From the cell containing the given text, extract its center point as [X, Y] coordinate. 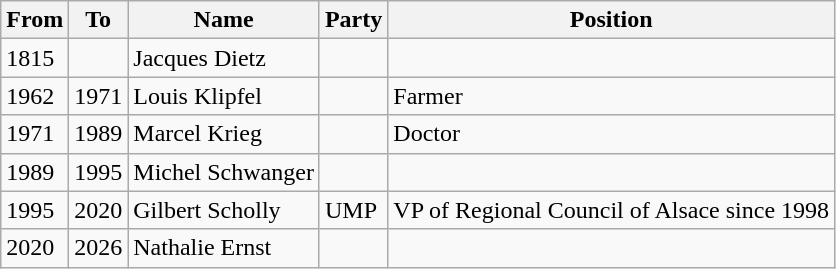
Jacques Dietz [224, 58]
Nathalie Ernst [224, 248]
To [98, 20]
Doctor [612, 134]
1815 [35, 58]
Marcel Krieg [224, 134]
Farmer [612, 96]
UMP [353, 210]
Party [353, 20]
Gilbert Scholly [224, 210]
Michel Schwanger [224, 172]
Position [612, 20]
1962 [35, 96]
Name [224, 20]
Louis Klipfel [224, 96]
VP of Regional Council of Alsace since 1998 [612, 210]
From [35, 20]
2026 [98, 248]
